Find where the given text appears and provide that cell's center as [x, y] coordinate. 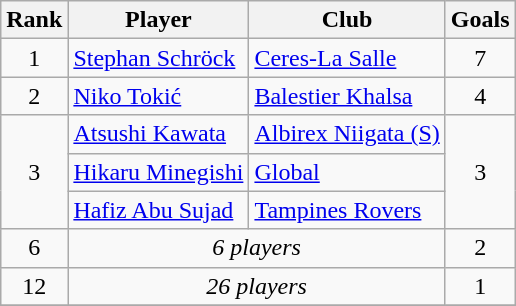
Hikaru Minegishi [158, 172]
Player [158, 20]
26 players [256, 286]
Stephan Schröck [158, 58]
Global [347, 172]
Hafiz Abu Sujad [158, 210]
Tampines Rovers [347, 210]
Ceres-La Salle [347, 58]
Niko Tokić [158, 96]
Albirex Niigata (S) [347, 134]
Atsushi Kawata [158, 134]
6 [34, 248]
Goals [480, 20]
Balestier Khalsa [347, 96]
6 players [256, 248]
4 [480, 96]
12 [34, 286]
Rank [34, 20]
7 [480, 58]
Club [347, 20]
